For the text-containing cell, return its midpoint in (x, y) coordinate format. 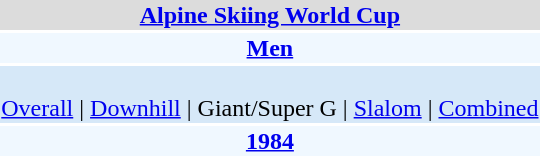
Alpine Skiing World Cup (270, 15)
1984 (270, 141)
Men (270, 48)
Overall | Downhill | Giant/Super G | Slalom | Combined (270, 94)
